Find where the given text appears and provide that cell's center as [X, Y] coordinate. 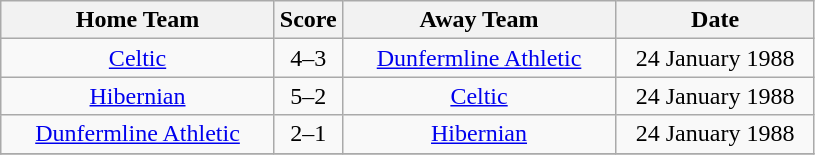
5–2 [308, 96]
Date [716, 20]
2–1 [308, 134]
4–3 [308, 58]
Away Team [479, 20]
Home Team [138, 20]
Score [308, 20]
